Output the (x, y) coordinate of the center of the cell containing the given text.  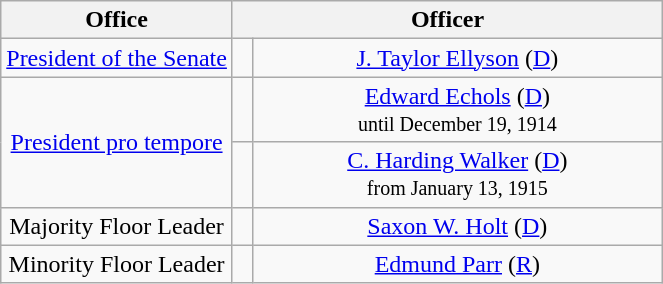
Officer (447, 20)
C. Harding Walker (D)from January 13, 1915 (458, 174)
J. Taylor Ellyson (D) (458, 58)
Minority Floor Leader (117, 264)
Edward Echols (D)until December 19, 1914 (458, 110)
Office (117, 20)
President pro tempore (117, 142)
Majority Floor Leader (117, 226)
Saxon W. Holt (D) (458, 226)
Edmund Parr (R) (458, 264)
President of the Senate (117, 58)
